Determine the [X, Y] coordinate at the center of the cell enclosing the given text.  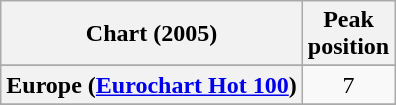
Chart (2005) [152, 34]
Peakposition [348, 34]
7 [348, 85]
Europe (Eurochart Hot 100) [152, 85]
